Output the (x, y) coordinate of the center of the cell containing the given text.  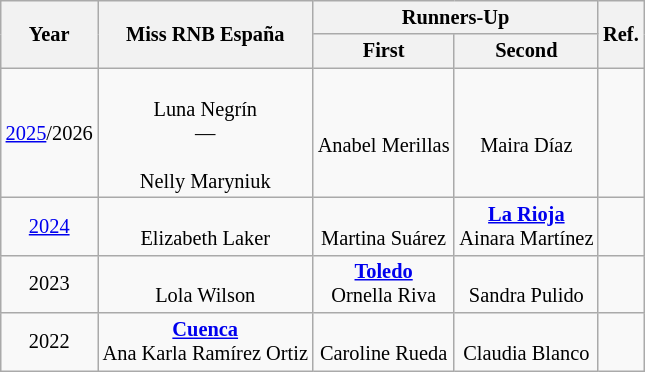
Caroline Rueda (384, 342)
Maira Díaz (526, 133)
Lola Wilson (206, 284)
Luna Negrín―Nelly Maryniuk (206, 133)
2025/2026 (50, 133)
La RiojaAinara Martínez (526, 226)
Miss RNB España (206, 34)
2022 (50, 342)
Second (526, 51)
CuencaAna Karla Ramírez Ortiz (206, 342)
Runners-Up (456, 17)
Martina Suárez (384, 226)
2024 (50, 226)
ToledoOrnella Riva (384, 284)
Year (50, 34)
2023 (50, 284)
Anabel Merillas (384, 133)
Elizabeth Laker (206, 226)
Sandra Pulido (526, 284)
Ref. (620, 34)
Claudia Blanco (526, 342)
First (384, 51)
